Pinpoint the cell where the given text exists, returning its [x, y] midpoint coordinate. 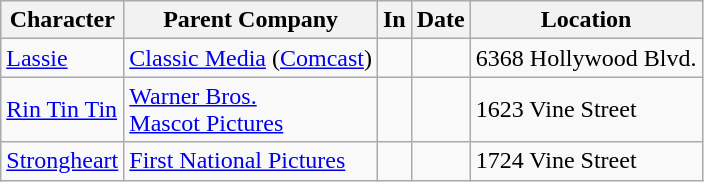
Classic Media (Comcast) [251, 58]
Character [62, 20]
Location [586, 20]
1623 Vine Street [586, 110]
Rin Tin Tin [62, 110]
Warner Bros.Mascot Pictures [251, 110]
In [394, 20]
Lassie [62, 58]
Strongheart [62, 161]
Parent Company [251, 20]
Date [440, 20]
1724 Vine Street [586, 161]
First National Pictures [251, 161]
6368 Hollywood Blvd. [586, 58]
